Locate the cell with the specified text and output its [x, y] center coordinate. 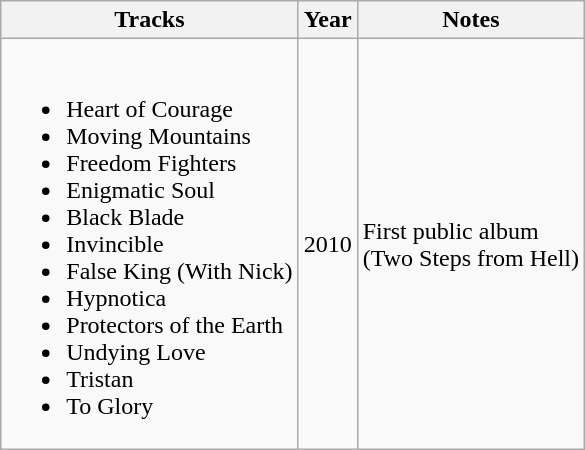
Year [328, 20]
Tracks [150, 20]
Notes [470, 20]
2010 [328, 244]
First public album(Two Steps from Hell) [470, 244]
